Search for the cell housing the specified text and yield its [x, y] center coordinate. 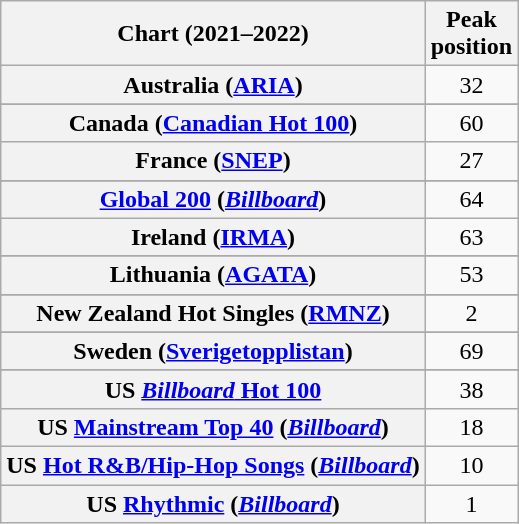
Canada (Canadian Hot 100) [213, 123]
53 [471, 275]
Peakposition [471, 34]
Sweden (Sverigetopplistan) [213, 351]
69 [471, 351]
New Zealand Hot Singles (RMNZ) [213, 313]
US Billboard Hot 100 [213, 389]
Global 200 (Billboard) [213, 199]
10 [471, 465]
US Rhythmic (Billboard) [213, 503]
Australia (ARIA) [213, 85]
France (SNEP) [213, 161]
2 [471, 313]
US Mainstream Top 40 (Billboard) [213, 427]
60 [471, 123]
27 [471, 161]
1 [471, 503]
18 [471, 427]
US Hot R&B/Hip-Hop Songs (Billboard) [213, 465]
63 [471, 237]
Ireland (IRMA) [213, 237]
32 [471, 85]
Chart (2021–2022) [213, 34]
38 [471, 389]
Lithuania (AGATA) [213, 275]
64 [471, 199]
